Determine the (x, y) coordinate at the center of the cell enclosing the given text.  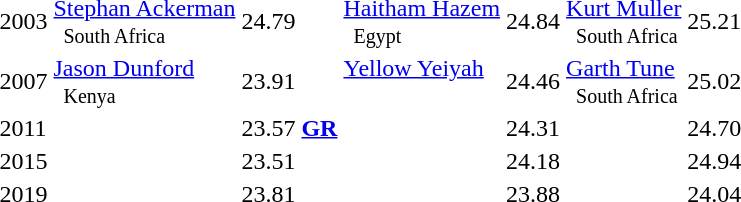
23.51 (290, 161)
Garth Tune South Africa (624, 82)
Jason Dunford Kenya (144, 82)
Yellow Yeiyah (422, 82)
24.31 (534, 128)
24.18 (534, 161)
23.91 (290, 82)
24.46 (534, 82)
23.57 GR (290, 128)
